Locate the cell with the specified text and output its [X, Y] center coordinate. 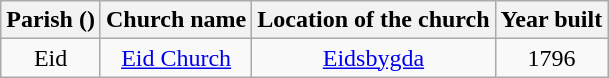
Eid [51, 58]
Parish () [51, 20]
Eidsbygda [374, 58]
Year built [552, 20]
1796 [552, 58]
Location of the church [374, 20]
Church name [176, 20]
Eid Church [176, 58]
